Capture the cell that displays the provided text and extract its [x, y] central coordinate. 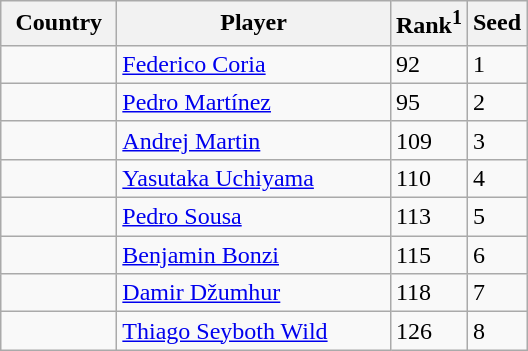
Benjamin Bonzi [254, 255]
Yasutaka Uchiyama [254, 178]
Federico Coria [254, 64]
Player [254, 24]
Seed [496, 24]
Pedro Martínez [254, 102]
92 [428, 64]
8 [496, 331]
5 [496, 217]
Country [59, 24]
Thiago Seyboth Wild [254, 331]
109 [428, 140]
3 [496, 140]
118 [428, 293]
Pedro Sousa [254, 217]
Damir Džumhur [254, 293]
95 [428, 102]
Rank1 [428, 24]
6 [496, 255]
Andrej Martin [254, 140]
1 [496, 64]
113 [428, 217]
110 [428, 178]
7 [496, 293]
2 [496, 102]
4 [496, 178]
126 [428, 331]
115 [428, 255]
